Return [x, y] of the center of cell containing provided text 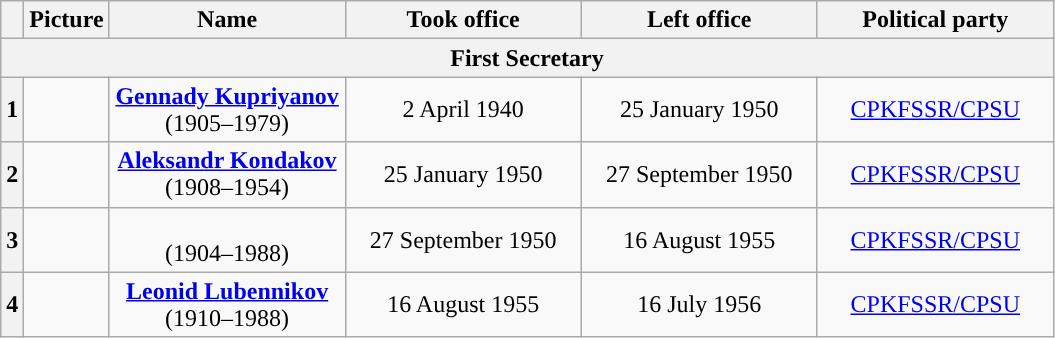
Leonid Lubennikov(1910–1988) [227, 304]
Gennady Kupriyanov(1905–1979) [227, 110]
Political party [935, 20]
Picture [66, 20]
3 [12, 240]
Left office [699, 20]
2 April 1940 [463, 110]
Took office [463, 20]
16 July 1956 [699, 304]
Aleksandr Kondakov(1908–1954) [227, 174]
Name [227, 20]
(1904–1988) [227, 240]
First Secretary [528, 58]
4 [12, 304]
1 [12, 110]
2 [12, 174]
